Return the (x, y) coordinate for the center point of the cell that contains the specified text.  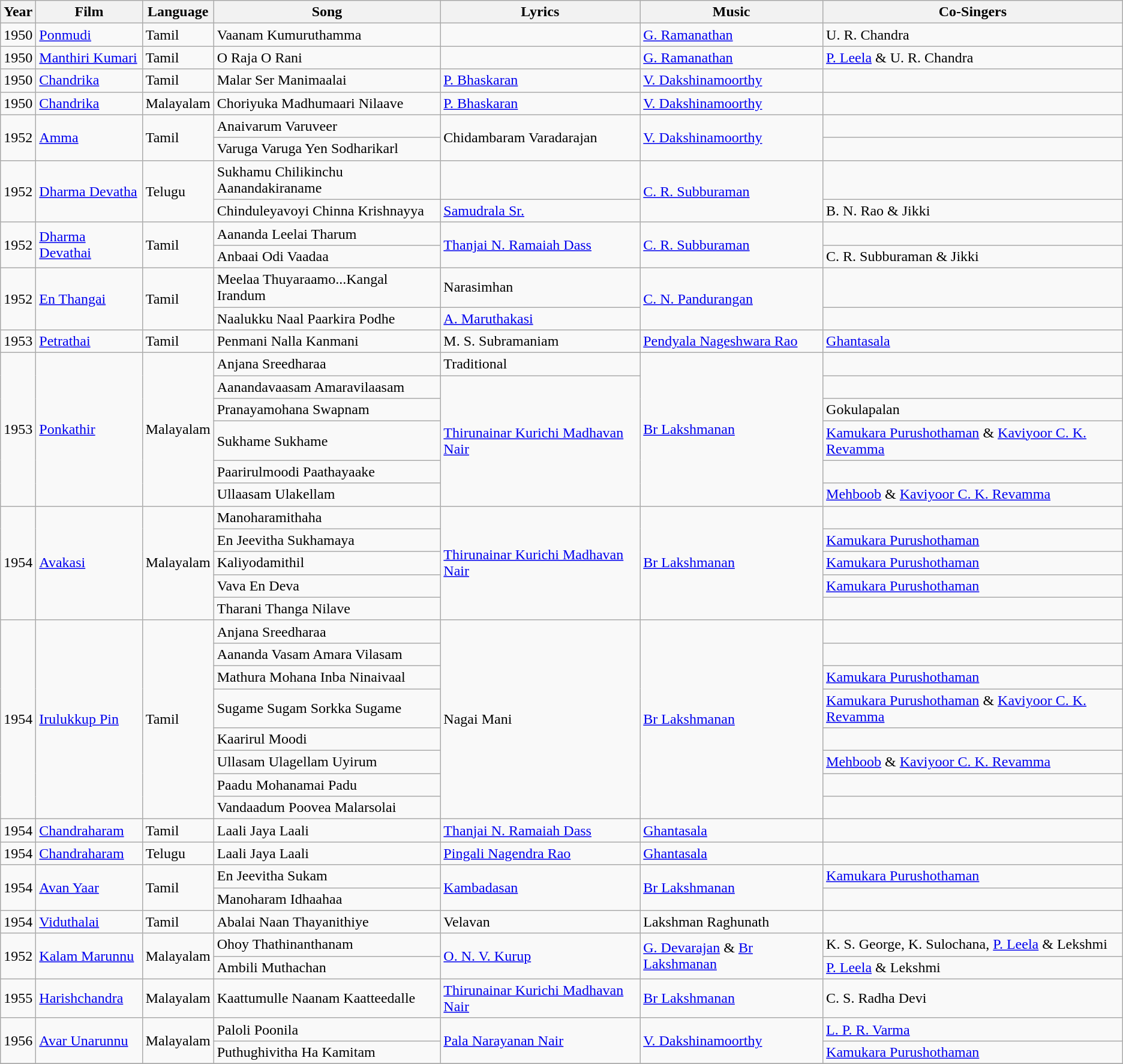
Samudrala Sr. (540, 211)
C. N. Pandurangan (732, 299)
O Raja O Rani (327, 58)
Harishchandra (89, 999)
C. S. Radha Devi (973, 999)
Ullasam Ulagellam Uyirum (327, 762)
Kambadasan (540, 888)
Anbaai Odi Vaadaa (327, 256)
1956 (18, 1041)
Ponkathir (89, 430)
Manoharamithaha (327, 517)
Malar Ser Manimaalai (327, 80)
O. N. V. Kurup (540, 956)
P. Leela & U. R. Chandra (973, 58)
Ohoy Thathinanthanam (327, 945)
Irulukkup Pin (89, 720)
B. N. Rao & Jikki (973, 211)
Anaivarum Varuveer (327, 126)
Vava En Deva (327, 586)
Amma (89, 137)
Ponmudi (89, 35)
Tharani Thanga Nilave (327, 609)
Dharma Devatha (89, 191)
P. Leela & Lekshmi (973, 967)
Velavan (540, 922)
U. R. Chandra (973, 35)
Music (732, 12)
Co-Singers (973, 12)
Choriyuka Madhumaari Nilaave (327, 103)
Film (89, 12)
Pendyala Nageshwara Rao (732, 341)
Viduthalai (89, 922)
G. Devarajan & Br Lakshmanan (732, 956)
Paarirulmoodi Paathayaake (327, 472)
Vandaadum Poovea Malarsolai (327, 808)
Sukhame Sukhame (327, 440)
Chinduleyavoyi Chinna Krishnayya (327, 211)
Puthughivitha Ha Kamitam (327, 1052)
Paloli Poonila (327, 1029)
Pingali Nagendra Rao (540, 853)
Penmani Nalla Kanmani (327, 341)
En Jeevitha Sukam (327, 876)
Petrathai (89, 341)
Manthiri Kumari (89, 58)
Gokulapalan (973, 410)
En Jeevitha Sukhamaya (327, 540)
Aananda Leelai Tharum (327, 233)
Ullaasam Ulakellam (327, 494)
Lakshman Raghunath (732, 922)
Manoharam Idhaahaa (327, 899)
Sugame Sugam Sorkka Sugame (327, 708)
Kaarirul Moodi (327, 739)
Paadu Mohanamai Padu (327, 785)
Year (18, 12)
A. Maruthakasi (540, 319)
Avan Yaar (89, 888)
Pranayamohana Swapnam (327, 410)
Aanandavaasam Amaravilaasam (327, 387)
En Thangai (89, 299)
Sukhamu Chilikinchu Aanandakiraname (327, 180)
M. S. Subramaniam (540, 341)
Vaanam Kumuruthamma (327, 35)
Traditional (540, 364)
Song (327, 12)
Varuga Varuga Yen Sodharikarl (327, 149)
Chidambaram Varadarajan (540, 137)
Lyrics (540, 12)
Dharma Devathai (89, 245)
Language (178, 12)
Ambili Muthachan (327, 967)
Kaliyodamithil (327, 563)
Abalai Naan Thayanithiye (327, 922)
Aananda Vasam Amara Vilasam (327, 654)
Kalam Marunnu (89, 956)
C. R. Subburaman & Jikki (973, 256)
1955 (18, 999)
Pala Narayanan Nair (540, 1041)
Kaattumulle Naanam Kaatteedalle (327, 999)
Nagai Mani (540, 720)
Mathura Mohana Inba Ninaivaal (327, 677)
Avar Unarunnu (89, 1041)
Avakasi (89, 563)
Meelaa Thuyaraamo...Kangal Irandum (327, 287)
Naalukku Naal Paarkira Podhe (327, 319)
K. S. George, K. Sulochana, P. Leela & Lekshmi (973, 945)
Narasimhan (540, 287)
L. P. R. Varma (973, 1029)
